Search for the cell housing the specified text and yield its (X, Y) center coordinate. 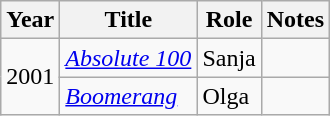
Sanja (229, 58)
Boomerang (128, 96)
Olga (229, 96)
Absolute 100 (128, 58)
Title (128, 20)
Year (30, 20)
2001 (30, 77)
Notes (295, 20)
Role (229, 20)
